Extract the [X, Y] coordinate from the center of the cell holding the provided text.  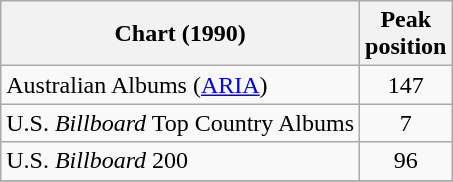
U.S. Billboard Top Country Albums [180, 123]
7 [406, 123]
Peakposition [406, 34]
U.S. Billboard 200 [180, 161]
147 [406, 85]
Australian Albums (ARIA) [180, 85]
96 [406, 161]
Chart (1990) [180, 34]
